Search for the cell housing the specified text and yield its [X, Y] center coordinate. 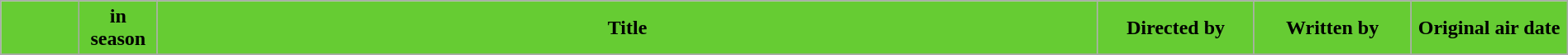
Directed by [1176, 28]
Title [627, 28]
Original air date [1489, 28]
in season [117, 28]
Written by [1331, 28]
